Extract the (x, y) coordinate from the center of the cell holding the provided text.  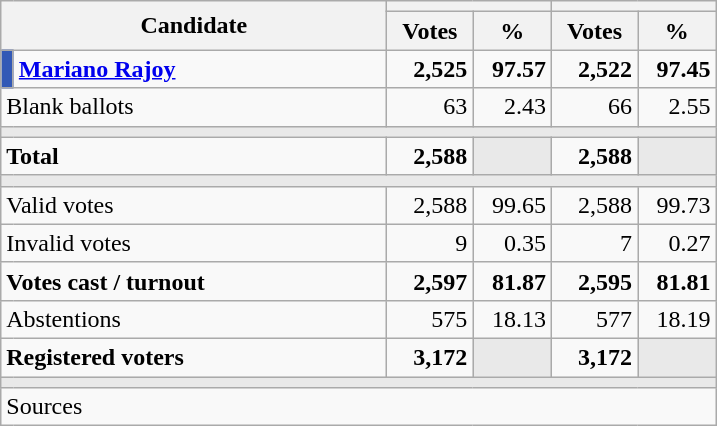
Invalid votes (194, 243)
2.55 (678, 107)
2.43 (512, 107)
18.13 (512, 319)
Valid votes (194, 205)
66 (594, 107)
Blank ballots (194, 107)
2,595 (594, 281)
Votes cast / turnout (194, 281)
Abstentions (194, 319)
9 (430, 243)
97.57 (512, 69)
577 (594, 319)
7 (594, 243)
Sources (358, 407)
99.65 (512, 205)
2,525 (430, 69)
Candidate (194, 26)
Registered voters (194, 357)
81.87 (512, 281)
99.73 (678, 205)
2,522 (594, 69)
81.81 (678, 281)
18.19 (678, 319)
575 (430, 319)
2,597 (430, 281)
97.45 (678, 69)
Total (194, 156)
0.27 (678, 243)
Mariano Rajoy (200, 69)
63 (430, 107)
0.35 (512, 243)
